Determine the [X, Y] coordinate at the center of the cell enclosing the given text.  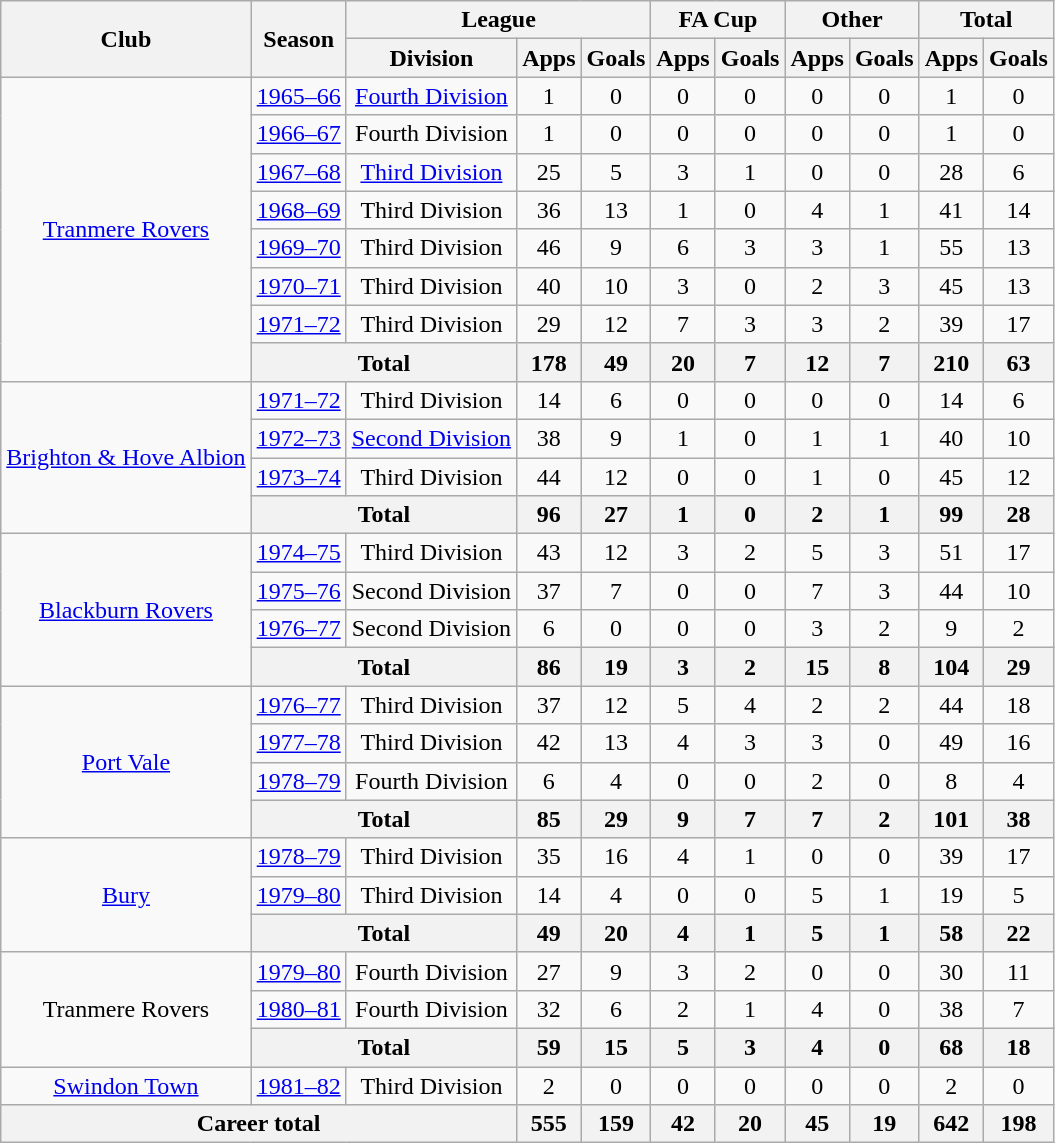
League [498, 20]
41 [951, 210]
198 [1019, 1124]
Club [126, 39]
Career total [259, 1124]
1981–82 [298, 1085]
59 [549, 1047]
642 [951, 1124]
Other [852, 20]
104 [951, 667]
63 [1019, 362]
1974–75 [298, 553]
555 [549, 1124]
43 [549, 553]
25 [549, 172]
58 [951, 933]
11 [1019, 971]
68 [951, 1047]
1975–76 [298, 591]
99 [951, 515]
1973–74 [298, 477]
30 [951, 971]
32 [549, 1009]
35 [549, 857]
55 [951, 248]
1980–81 [298, 1009]
101 [951, 819]
Blackburn Rovers [126, 610]
1965–66 [298, 96]
210 [951, 362]
1968–69 [298, 210]
Swindon Town [126, 1085]
1972–73 [298, 438]
178 [549, 362]
159 [616, 1124]
1967–68 [298, 172]
1977–78 [298, 743]
1970–71 [298, 286]
36 [549, 210]
96 [549, 515]
85 [549, 819]
Season [298, 39]
Brighton & Hove Albion [126, 457]
1969–70 [298, 248]
1966–67 [298, 134]
46 [549, 248]
86 [549, 667]
22 [1019, 933]
Port Vale [126, 762]
51 [951, 553]
FA Cup [718, 20]
Bury [126, 895]
Division [431, 58]
